Detect which cell encompasses the target text, then output its [x, y] center coordinate. 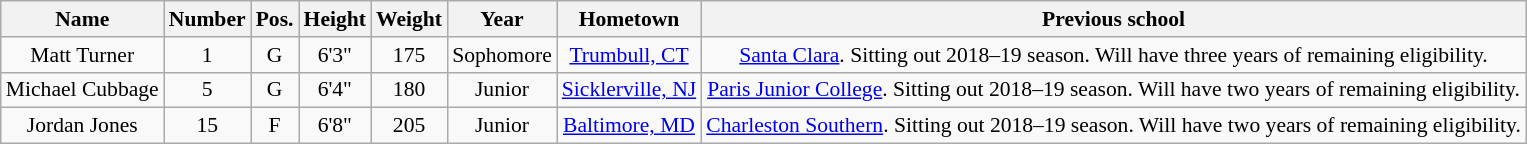
Trumbull, CT [629, 55]
Previous school [1114, 19]
Paris Junior College. Sitting out 2018–19 season. Will have two years of remaining eligibility. [1114, 90]
Santa Clara. Sitting out 2018–19 season. Will have three years of remaining eligibility. [1114, 55]
6'8" [335, 126]
5 [208, 90]
180 [409, 90]
175 [409, 55]
F [275, 126]
205 [409, 126]
Michael Cubbage [82, 90]
Weight [409, 19]
Height [335, 19]
Baltimore, MD [629, 126]
15 [208, 126]
Name [82, 19]
Jordan Jones [82, 126]
Hometown [629, 19]
Sophomore [502, 55]
Matt Turner [82, 55]
Charleston Southern. Sitting out 2018–19 season. Will have two years of remaining eligibility. [1114, 126]
6'3" [335, 55]
Year [502, 19]
6'4" [335, 90]
Pos. [275, 19]
Number [208, 19]
1 [208, 55]
Sicklerville, NJ [629, 90]
